Detect which cell encompasses the target text, then output its [X, Y] center coordinate. 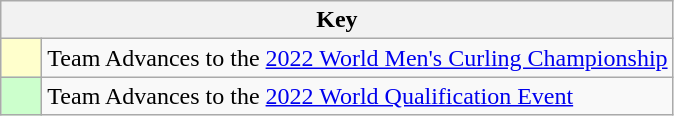
Key [337, 20]
Team Advances to the 2022 World Men's Curling Championship [358, 58]
Team Advances to the 2022 World Qualification Event [358, 96]
